Locate the cell with the specified text and output its [X, Y] center coordinate. 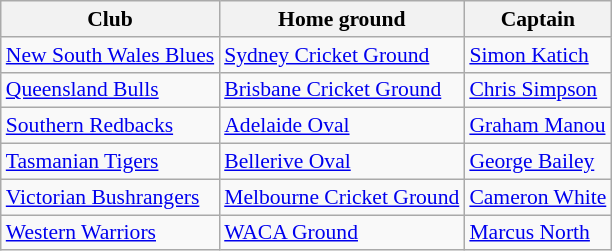
Adelaide Oval [342, 126]
George Bailey [538, 162]
Southern Redbacks [110, 126]
Captain [538, 19]
Victorian Bushrangers [110, 197]
Chris Simpson [538, 90]
Marcus North [538, 233]
Brisbane Cricket Ground [342, 90]
Club [110, 19]
Bellerive Oval [342, 162]
Sydney Cricket Ground [342, 55]
Graham Manou [538, 126]
Melbourne Cricket Ground [342, 197]
Western Warriors [110, 233]
Cameron White [538, 197]
Home ground [342, 19]
Simon Katich [538, 55]
WACA Ground [342, 233]
Queensland Bulls [110, 90]
New South Wales Blues [110, 55]
Tasmanian Tigers [110, 162]
